For the text-containing cell, return its midpoint in [X, Y] coordinate format. 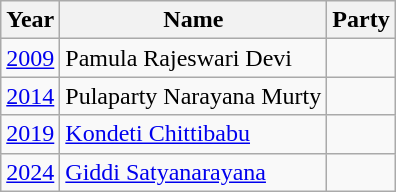
Pamula Rajeswari Devi [194, 58]
Name [194, 20]
Pulaparty Narayana Murty [194, 96]
Giddi Satyanarayana [194, 172]
2019 [30, 134]
Kondeti Chittibabu [194, 134]
2024 [30, 172]
Year [30, 20]
2014 [30, 96]
Party [361, 20]
2009 [30, 58]
